Locate the cell with the specified text and output its [X, Y] center coordinate. 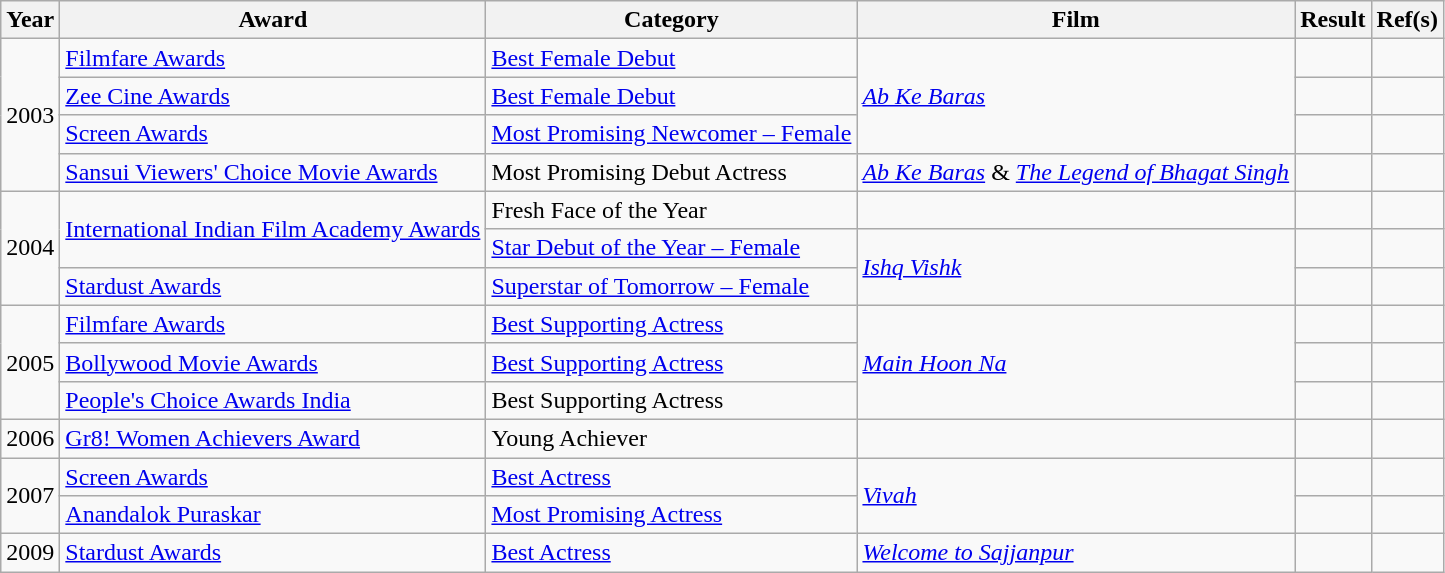
Vivah [1076, 496]
2003 [30, 115]
Superstar of Tomorrow – Female [672, 286]
Main Hoon Na [1076, 362]
Gr8! Women Achievers Award [273, 438]
Year [30, 20]
Welcome to Sajjanpur [1076, 553]
Ref(s) [1407, 20]
Sansui Viewers' Choice Movie Awards [273, 172]
Anandalok Puraskar [273, 515]
Ishq Vishk [1076, 267]
Ab Ke Baras [1076, 96]
Most Promising Actress [672, 515]
Film [1076, 20]
2006 [30, 438]
Zee Cine Awards [273, 96]
Ab Ke Baras & The Legend of Bhagat Singh [1076, 172]
International Indian Film Academy Awards [273, 229]
2007 [30, 496]
Award [273, 20]
Fresh Face of the Year [672, 210]
2009 [30, 553]
Star Debut of the Year – Female [672, 248]
2004 [30, 248]
Most Promising Debut Actress [672, 172]
2005 [30, 362]
Most Promising Newcomer – Female [672, 134]
Bollywood Movie Awards [273, 362]
Category [672, 20]
Young Achiever [672, 438]
Result [1333, 20]
People's Choice Awards India [273, 400]
